Capture the cell that displays the provided text and extract its [x, y] central coordinate. 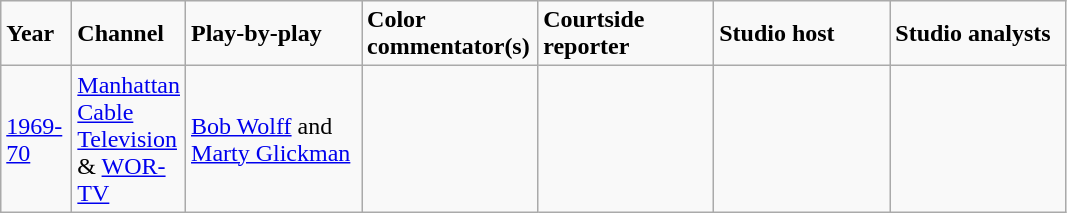
Studio host [802, 34]
Channel [129, 34]
Manhattan Cable Television & WOR-TV [129, 139]
Courtside reporter [626, 34]
Studio analysts [978, 34]
Color commentator(s) [450, 34]
Play-by-play [274, 34]
Year [36, 34]
Bob Wolff and Marty Glickman [274, 139]
1969-70 [36, 139]
